Output the (x, y) coordinate of the center of the cell containing the given text.  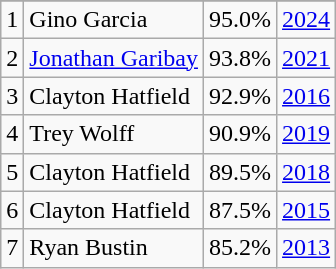
4 (12, 134)
7 (12, 248)
2 (12, 58)
2018 (306, 172)
92.9% (240, 96)
89.5% (240, 172)
93.8% (240, 58)
Gino Garcia (114, 20)
85.2% (240, 248)
Jonathan Garibay (114, 58)
87.5% (240, 210)
2016 (306, 96)
2019 (306, 134)
2013 (306, 248)
6 (12, 210)
2021 (306, 58)
3 (12, 96)
95.0% (240, 20)
Ryan Bustin (114, 248)
2015 (306, 210)
90.9% (240, 134)
2024 (306, 20)
5 (12, 172)
Trey Wolff (114, 134)
1 (12, 20)
